Return the [x, y] coordinate for the center point of the cell that contains the specified text.  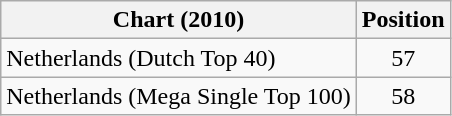
Netherlands (Dutch Top 40) [179, 58]
57 [403, 58]
Position [403, 20]
Chart (2010) [179, 20]
58 [403, 96]
Netherlands (Mega Single Top 100) [179, 96]
